Locate the cell with the specified text and output its [X, Y] center coordinate. 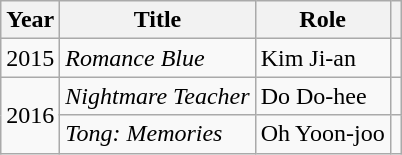
Role [322, 20]
2016 [30, 115]
Title [158, 20]
Kim Ji-an [322, 58]
Romance Blue [158, 58]
Tong: Memories [158, 134]
Do Do-hee [322, 96]
Oh Yoon-joo [322, 134]
2015 [30, 58]
Year [30, 20]
Nightmare Teacher [158, 96]
